Provide the (X, Y) coordinate of the cell's center where the given text is located.  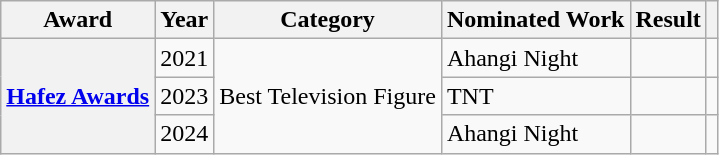
2024 (184, 134)
Award (78, 20)
2021 (184, 58)
Hafez Awards (78, 96)
TNT (536, 96)
Nominated Work (536, 20)
Year (184, 20)
Best Television Figure (328, 96)
Category (328, 20)
Result (668, 20)
2023 (184, 96)
